Scan for the cell matching the given text and deliver its [X, Y] coordinate at center. 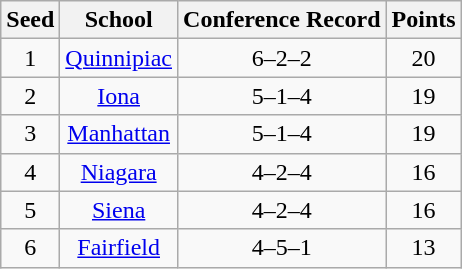
Quinnipiac [119, 58]
Seed [30, 20]
Manhattan [119, 134]
Fairfield [119, 248]
4–5–1 [282, 248]
Conference Record [282, 20]
20 [424, 58]
Siena [119, 210]
5 [30, 210]
3 [30, 134]
13 [424, 248]
Points [424, 20]
2 [30, 96]
School [119, 20]
4 [30, 172]
Niagara [119, 172]
1 [30, 58]
6 [30, 248]
6–2–2 [282, 58]
Iona [119, 96]
